Detect which cell encompasses the target text, then output its [X, Y] center coordinate. 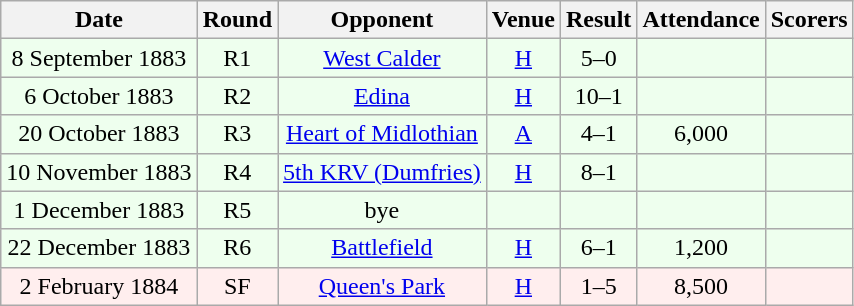
6 October 1883 [99, 96]
R4 [237, 172]
1,200 [701, 248]
6,000 [701, 134]
4–1 [598, 134]
22 December 1883 [99, 248]
bye [382, 210]
West Calder [382, 58]
Date [99, 20]
SF [237, 286]
Battlefield [382, 248]
Venue [523, 20]
R1 [237, 58]
20 October 1883 [99, 134]
10–1 [598, 96]
8 September 1883 [99, 58]
5th KRV (Dumfries) [382, 172]
Scorers [809, 20]
R6 [237, 248]
A [523, 134]
5–0 [598, 58]
8–1 [598, 172]
Queen's Park [382, 286]
Result [598, 20]
10 November 1883 [99, 172]
Heart of Midlothian [382, 134]
Round [237, 20]
Attendance [701, 20]
2 February 1884 [99, 286]
Edina [382, 96]
Opponent [382, 20]
8,500 [701, 286]
1 December 1883 [99, 210]
R3 [237, 134]
1–5 [598, 286]
R2 [237, 96]
R5 [237, 210]
6–1 [598, 248]
